Output the (x, y) coordinate of the center of the cell containing the given text.  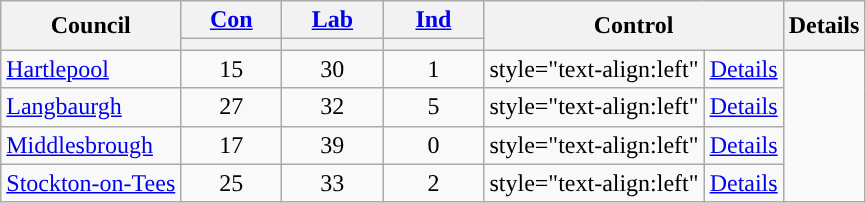
30 (332, 69)
33 (332, 183)
0 (434, 145)
25 (232, 183)
Control (634, 26)
Ind (434, 20)
Stockton-on-Tees (91, 183)
27 (232, 107)
5 (434, 107)
Con (232, 20)
32 (332, 107)
Council (91, 26)
1 (434, 69)
15 (232, 69)
17 (232, 145)
Lab (332, 20)
Langbaurgh (91, 107)
Hartlepool (91, 69)
2 (434, 183)
Middlesbrough (91, 145)
39 (332, 145)
